Provide the [X, Y] coordinate of the cell's center where the given text is located.  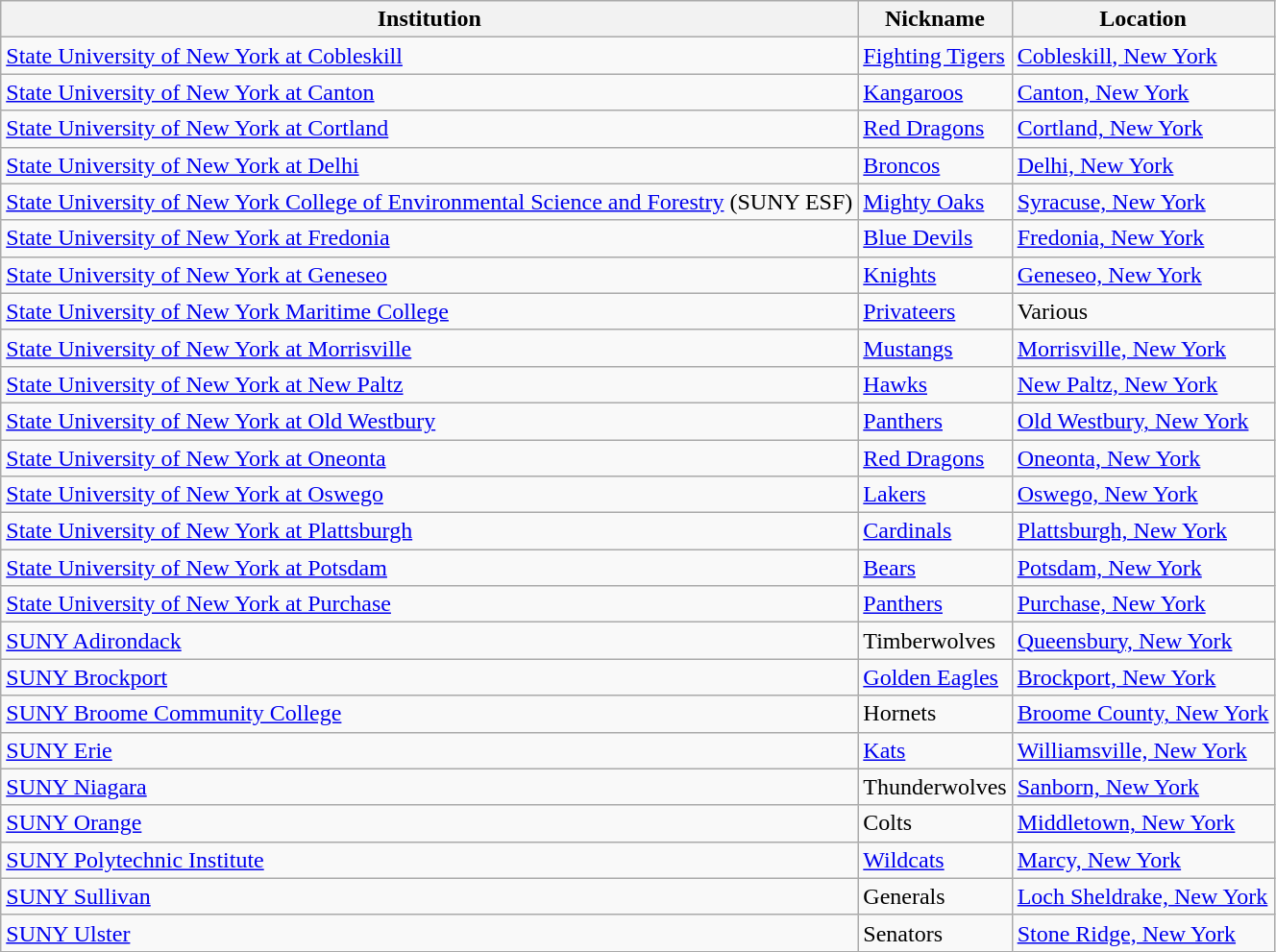
SUNY Orange [429, 823]
State University of New York at New Paltz [429, 384]
State University of New York at Morrisville [429, 348]
Thunderwolves [935, 787]
SUNY Adirondack [429, 641]
Potsdam, New York [1143, 568]
State University of New York at Geneseo [429, 275]
Fredonia, New York [1143, 238]
Canton, New York [1143, 92]
Kats [935, 750]
Delhi, New York [1143, 165]
New Paltz, New York [1143, 384]
Senators [935, 933]
Institution [429, 19]
Fighting Tigers [935, 56]
State University of New York Maritime College [429, 311]
Old Westbury, New York [1143, 421]
Williamsville, New York [1143, 750]
SUNY Niagara [429, 787]
Bears [935, 568]
Cobleskill, New York [1143, 56]
Nickname [935, 19]
State University of New York at Canton [429, 92]
Purchase, New York [1143, 604]
Generals [935, 896]
Cortland, New York [1143, 129]
Sanborn, New York [1143, 787]
SUNY Sullivan [429, 896]
Broncos [935, 165]
State University of New York at Potsdam [429, 568]
State University of New York at Purchase [429, 604]
Oswego, New York [1143, 495]
Kangaroos [935, 92]
State University of New York at Oswego [429, 495]
Golden Eagles [935, 677]
Lakers [935, 495]
Mighty Oaks [935, 202]
Broome County, New York [1143, 714]
Brockport, New York [1143, 677]
State University of New York at Cortland [429, 129]
SUNY Ulster [429, 933]
Marcy, New York [1143, 860]
Location [1143, 19]
State University of New York College of Environmental Science and Forestry (SUNY ESF) [429, 202]
Oneonta, New York [1143, 458]
Queensbury, New York [1143, 641]
State University of New York at Oneonta [429, 458]
State University of New York at Plattsburgh [429, 531]
SUNY Broome Community College [429, 714]
Privateers [935, 311]
Geneseo, New York [1143, 275]
Stone Ridge, New York [1143, 933]
SUNY Brockport [429, 677]
SUNY Polytechnic Institute [429, 860]
State University of New York at Cobleskill [429, 56]
Knights [935, 275]
State University of New York at Old Westbury [429, 421]
Hornets [935, 714]
SUNY Erie [429, 750]
State University of New York at Delhi [429, 165]
Blue Devils [935, 238]
Hawks [935, 384]
Loch Sheldrake, New York [1143, 896]
Wildcats [935, 860]
Colts [935, 823]
Cardinals [935, 531]
Middletown, New York [1143, 823]
Timberwolves [935, 641]
Syracuse, New York [1143, 202]
Mustangs [935, 348]
State University of New York at Fredonia [429, 238]
Morrisville, New York [1143, 348]
Various [1143, 311]
Plattsburgh, New York [1143, 531]
